Determine the [x, y] coordinate at the center of the cell enclosing the given text.  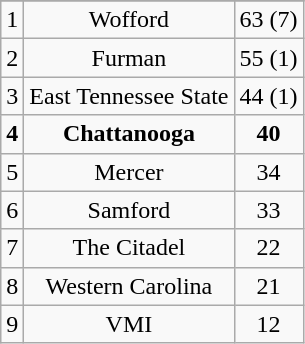
1 [12, 20]
34 [268, 172]
East Tennessee State [129, 96]
33 [268, 210]
Chattanooga [129, 134]
40 [268, 134]
5 [12, 172]
Wofford [129, 20]
44 (1) [268, 96]
Mercer [129, 172]
Samford [129, 210]
Furman [129, 58]
22 [268, 248]
2 [12, 58]
55 (1) [268, 58]
3 [12, 96]
9 [12, 324]
8 [12, 286]
Western Carolina [129, 286]
63 (7) [268, 20]
6 [12, 210]
4 [12, 134]
21 [268, 286]
7 [12, 248]
12 [268, 324]
VMI [129, 324]
The Citadel [129, 248]
